Find where the given text appears and provide that cell's center as (x, y) coordinate. 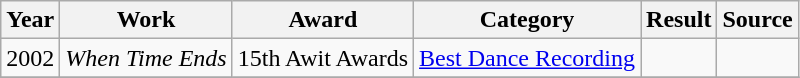
Year (30, 20)
Best Dance Recording (528, 58)
Award (322, 20)
Work (146, 20)
2002 (30, 58)
Source (758, 20)
Category (528, 20)
15th Awit Awards (322, 58)
When Time Ends (146, 58)
Result (679, 20)
